Identify which cell holds the provided text, then report its (X, Y) central coordinate. 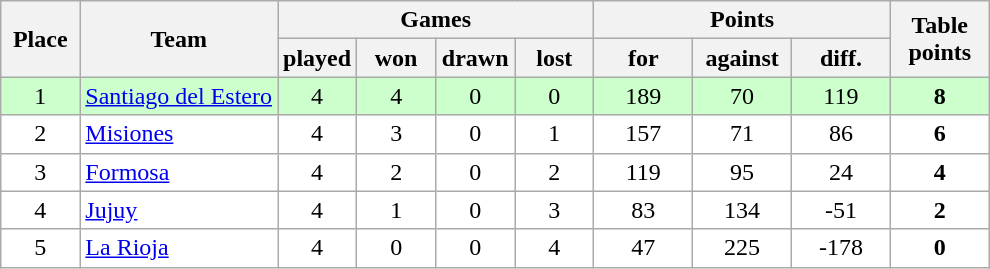
Points (742, 20)
Jujuy (179, 210)
95 (742, 172)
Misiones (179, 134)
-51 (842, 210)
225 (742, 248)
134 (742, 210)
24 (842, 172)
Santiago del Estero (179, 96)
83 (644, 210)
189 (644, 96)
drawn (476, 58)
157 (644, 134)
8 (940, 96)
5 (40, 248)
6 (940, 134)
Formosa (179, 172)
diff. (842, 58)
47 (644, 248)
86 (842, 134)
Tablepoints (940, 39)
La Rioja (179, 248)
-178 (842, 248)
lost (554, 58)
won (396, 58)
Games (436, 20)
71 (742, 134)
70 (742, 96)
Place (40, 39)
for (644, 58)
against (742, 58)
Team (179, 39)
played (318, 58)
